Search for the cell housing the specified text and yield its [x, y] center coordinate. 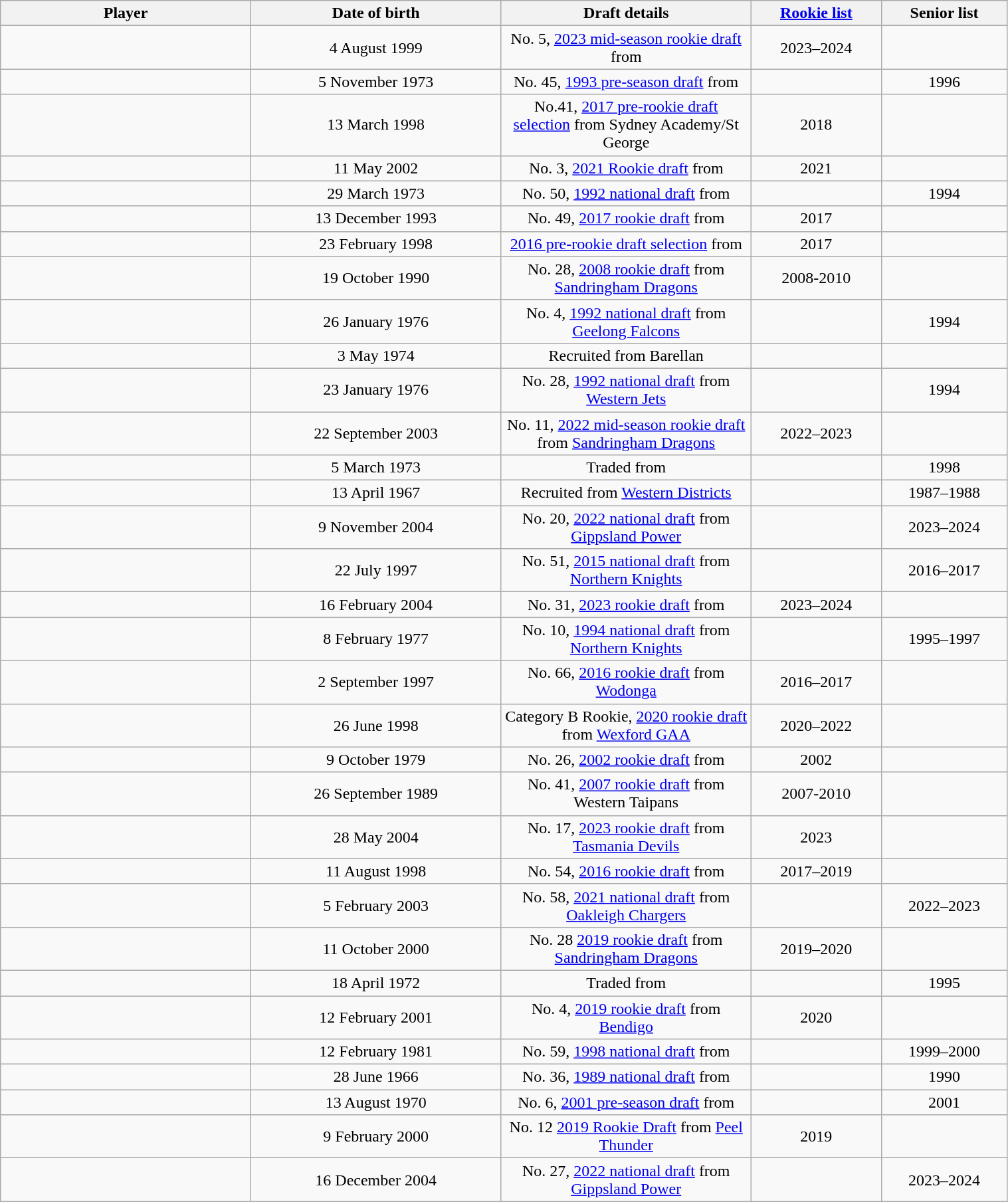
2 September 1997 [376, 682]
2019 [817, 1136]
26 June 1998 [376, 726]
13 March 1998 [376, 125]
1995 [944, 983]
26 January 1976 [376, 322]
No. 4, 1992 national draft from Geelong Falcons [626, 322]
Senior list [944, 13]
26 September 1989 [376, 793]
No. 28, 1992 national draft from Western Jets [626, 389]
No. 59, 1998 national draft from [626, 1052]
2017–2019 [817, 871]
2001 [944, 1102]
1990 [944, 1077]
2018 [817, 125]
No. 66, 2016 rookie draft from Wodonga [626, 682]
No. 49, 2017 rookie draft from [626, 219]
11 August 1998 [376, 871]
No. 6, 2001 pre-season draft from [626, 1102]
Draft details [626, 13]
2002 [817, 759]
2023 [817, 837]
29 March 1973 [376, 193]
8 February 1977 [376, 639]
5 February 2003 [376, 905]
Player [126, 13]
2020–2022 [817, 726]
18 April 1972 [376, 983]
No. 31, 2023 rookie draft from [626, 605]
No. 27, 2022 national draft from Gippsland Power [626, 1180]
11 October 2000 [376, 949]
3 May 1974 [376, 355]
Date of birth [376, 13]
12 February 1981 [376, 1052]
No. 50, 1992 national draft from [626, 193]
2016 pre-rookie draft selection from [626, 244]
2008-2010 [817, 278]
22 September 2003 [376, 433]
No. 36, 1989 national draft from [626, 1077]
2007-2010 [817, 793]
13 December 1993 [376, 219]
1998 [944, 468]
No. 20, 2022 national draft from Gippsland Power [626, 528]
No. 28 2019 rookie draft from Sandringham Dragons [626, 949]
No. 41, 2007 rookie draft from Western Taipans [626, 793]
Rookie list [817, 13]
1987–1988 [944, 493]
No. 12 2019 Rookie Draft from Peel Thunder [626, 1136]
No. 3, 2021 Rookie draft from [626, 168]
11 May 2002 [376, 168]
No. 28, 2008 rookie draft from Sandringham Dragons [626, 278]
2021 [817, 168]
No.41, 2017 pre-rookie draft selection from Sydney Academy/St George [626, 125]
16 December 2004 [376, 1180]
12 February 2001 [376, 1017]
28 June 1966 [376, 1077]
23 January 1976 [376, 389]
9 February 2000 [376, 1136]
1996 [944, 82]
4 August 1999 [376, 48]
No. 58, 2021 national draft from Oakleigh Chargers [626, 905]
23 February 1998 [376, 244]
28 May 2004 [376, 837]
No. 45, 1993 pre-season draft from [626, 82]
5 March 1973 [376, 468]
19 October 1990 [376, 278]
No. 26, 2002 rookie draft from [626, 759]
1999–2000 [944, 1052]
5 November 1973 [376, 82]
Recruited from Barellan [626, 355]
No. 54, 2016 rookie draft from [626, 871]
No. 51, 2015 national draft from Northern Knights [626, 570]
No. 4, 2019 rookie draft from Bendigo [626, 1017]
2020 [817, 1017]
No. 5, 2023 mid-season rookie draft from [626, 48]
16 February 2004 [376, 605]
Recruited from Western Districts [626, 493]
9 October 1979 [376, 759]
22 July 1997 [376, 570]
13 April 1967 [376, 493]
No. 11, 2022 mid-season rookie draft from Sandringham Dragons [626, 433]
13 August 1970 [376, 1102]
No. 17, 2023 rookie draft from Tasmania Devils [626, 837]
Category B Rookie, 2020 rookie draft from Wexford GAA [626, 726]
1995–1997 [944, 639]
2019–2020 [817, 949]
9 November 2004 [376, 528]
No. 10, 1994 national draft from Northern Knights [626, 639]
